Return (X, Y) of the center of cell containing provided text 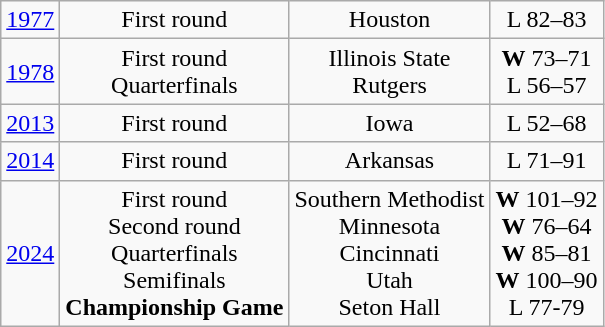
W 73–71L 56–57 (546, 72)
L 82–83 (546, 20)
Southern MethodistMinnesotaCincinnatiUtahSeton Hall (390, 253)
First roundSecond roundQuarterfinalsSemifinalsChampionship Game (174, 253)
Houston (390, 20)
Illinois StateRutgers (390, 72)
First roundQuarterfinals (174, 72)
1977 (30, 20)
2024 (30, 253)
2013 (30, 123)
1978 (30, 72)
L 52–68 (546, 123)
W 101–92W 76–64W 85–81W 100–90L 77-79 (546, 253)
Iowa (390, 123)
2014 (30, 161)
Arkansas (390, 161)
L 71–91 (546, 161)
